Search for the cell housing the specified text and yield its (X, Y) center coordinate. 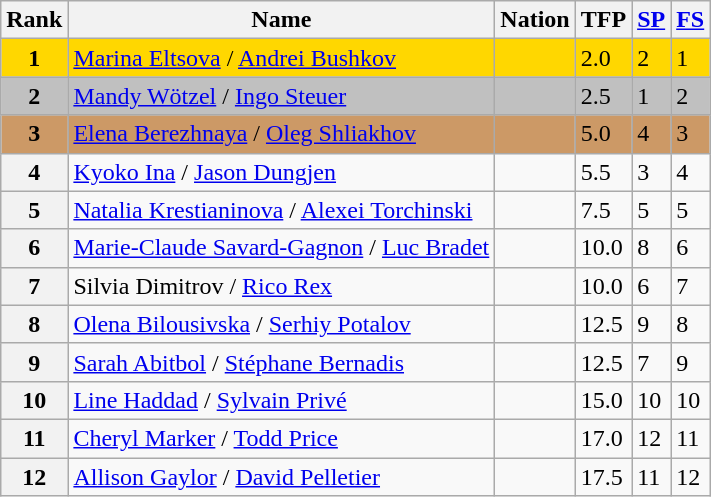
Silvia Dimitrov / Rico Rex (282, 286)
2.0 (603, 58)
Sarah Abitbol / Stéphane Bernadis (282, 362)
5.0 (603, 134)
Mandy Wötzel / Ingo Steuer (282, 96)
TFP (603, 20)
Kyoko Ina / Jason Dungjen (282, 172)
Marina Eltsova / Andrei Bushkov (282, 58)
2.5 (603, 96)
FS (690, 20)
Name (282, 20)
Elena Berezhnaya / Oleg Shliakhov (282, 134)
Line Haddad / Sylvain Privé (282, 400)
5.5 (603, 172)
SP (652, 20)
Natalia Krestianinova / Alexei Torchinski (282, 210)
Cheryl Marker / Todd Price (282, 438)
7.5 (603, 210)
17.5 (603, 477)
Nation (535, 20)
Rank (34, 20)
Allison Gaylor / David Pelletier (282, 477)
Olena Bilousivska / Serhiy Potalov (282, 324)
15.0 (603, 400)
Marie-Claude Savard-Gagnon / Luc Bradet (282, 248)
17.0 (603, 438)
